Return [X, Y] of the center of cell containing provided text 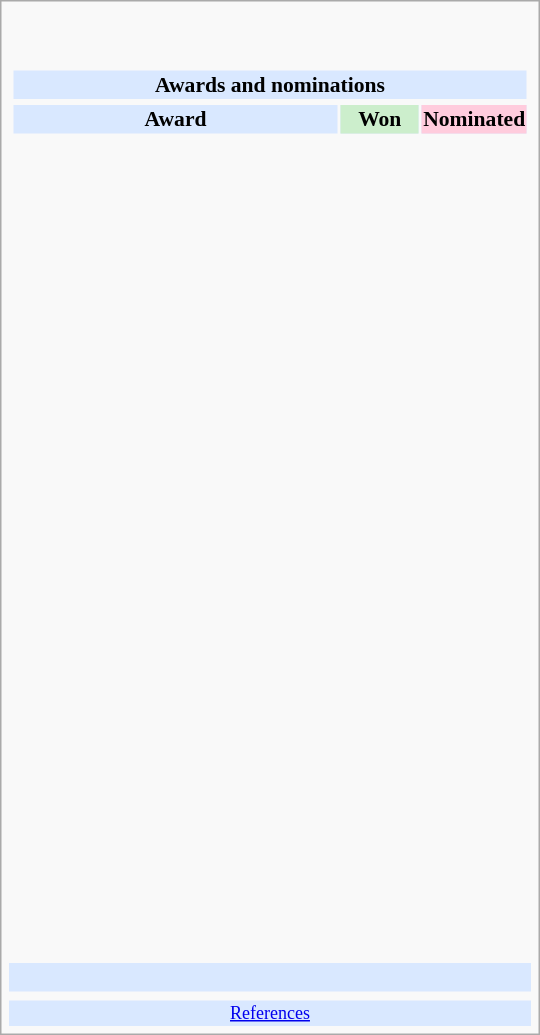
Nominated [474, 119]
Award [175, 119]
Awards and nominations Award Won Nominated [270, 500]
Awards and nominations [270, 84]
Won [380, 119]
References [270, 1013]
